Return the (x, y) coordinate for the center point of the cell that contains the specified text.  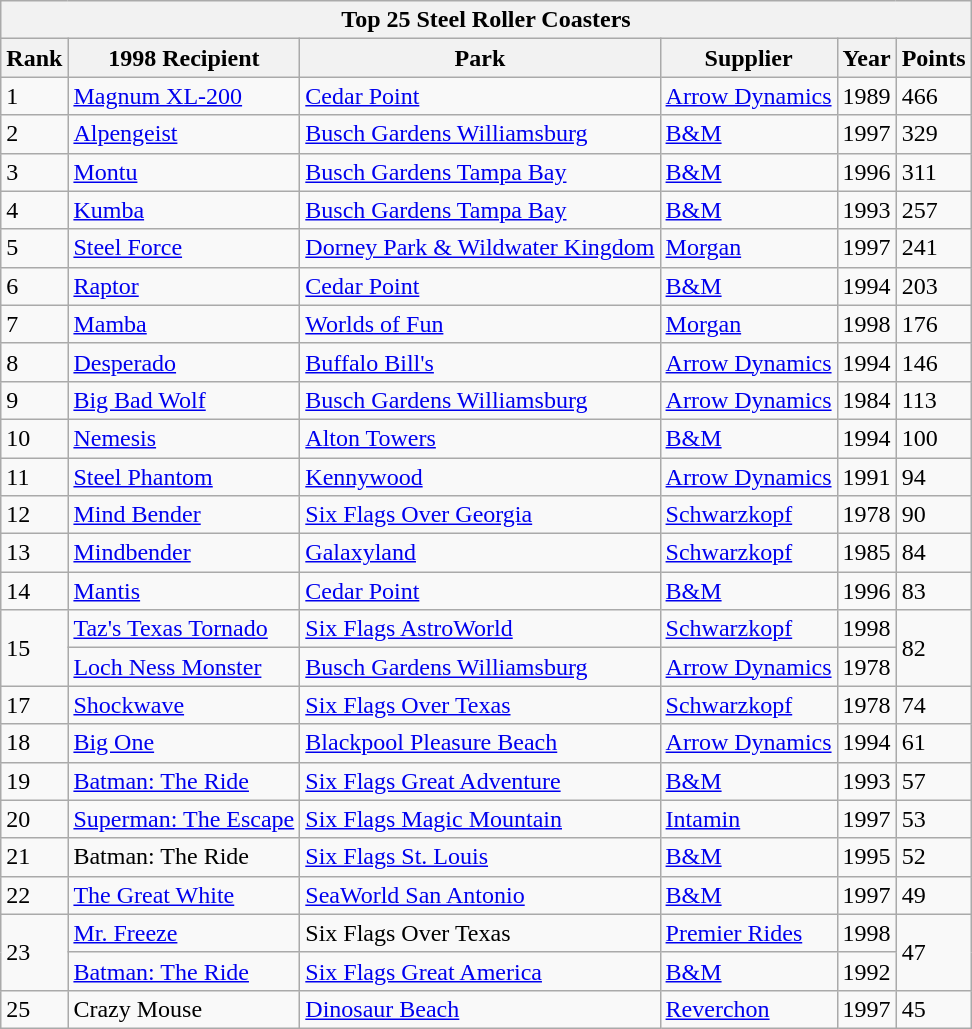
Galaxyland (480, 553)
Six Flags Great America (480, 971)
Points (934, 58)
Magnum XL-200 (184, 96)
Kumba (184, 210)
Alton Towers (480, 438)
94 (934, 477)
257 (934, 210)
Superman: The Escape (184, 819)
SeaWorld San Antonio (480, 895)
84 (934, 553)
15 (34, 648)
100 (934, 438)
1989 (866, 96)
146 (934, 362)
9 (34, 400)
3 (34, 172)
Crazy Mouse (184, 1009)
57 (934, 781)
Dorney Park & Wildwater Kingdom (480, 248)
1998 Recipient (184, 58)
23 (34, 952)
Rank (34, 58)
7 (34, 324)
8 (34, 362)
Supplier (748, 58)
241 (934, 248)
52 (934, 857)
311 (934, 172)
Steel Phantom (184, 477)
113 (934, 400)
2 (34, 134)
12 (34, 515)
Premier Rides (748, 933)
Mantis (184, 591)
1984 (866, 400)
17 (34, 705)
49 (934, 895)
19 (34, 781)
Alpengeist (184, 134)
47 (934, 952)
Desperado (184, 362)
21 (34, 857)
Year (866, 58)
Six Flags Great Adventure (480, 781)
83 (934, 591)
14 (34, 591)
61 (934, 743)
18 (34, 743)
Six Flags AstroWorld (480, 629)
The Great White (184, 895)
1991 (866, 477)
1 (34, 96)
Steel Force (184, 248)
6 (34, 286)
Park (480, 58)
329 (934, 134)
13 (34, 553)
1995 (866, 857)
Taz's Texas Tornado (184, 629)
Nemesis (184, 438)
Kennywood (480, 477)
25 (34, 1009)
Big One (184, 743)
466 (934, 96)
1992 (866, 971)
Reverchon (748, 1009)
Worlds of Fun (480, 324)
90 (934, 515)
Mindbender (184, 553)
203 (934, 286)
1985 (866, 553)
Six Flags Magic Mountain (480, 819)
Big Bad Wolf (184, 400)
Mind Bender (184, 515)
Intamin (748, 819)
Buffalo Bill's (480, 362)
53 (934, 819)
11 (34, 477)
Six Flags St. Louis (480, 857)
20 (34, 819)
22 (34, 895)
Blackpool Pleasure Beach (480, 743)
Loch Ness Monster (184, 667)
Raptor (184, 286)
176 (934, 324)
4 (34, 210)
Six Flags Over Georgia (480, 515)
10 (34, 438)
82 (934, 648)
45 (934, 1009)
Montu (184, 172)
Mr. Freeze (184, 933)
Mamba (184, 324)
Dinosaur Beach (480, 1009)
Shockwave (184, 705)
74 (934, 705)
Top 25 Steel Roller Coasters (486, 20)
5 (34, 248)
